Return the (x, y) coordinate for the center point of the cell that contains the specified text.  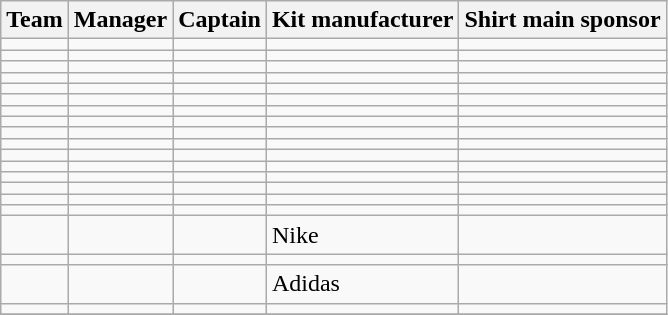
Kit manufacturer (362, 20)
Manager (120, 20)
Nike (362, 235)
Adidas (362, 284)
Team (35, 20)
Shirt main sponsor (562, 20)
Captain (220, 20)
